Locate the cell with the specified text and output its (X, Y) center coordinate. 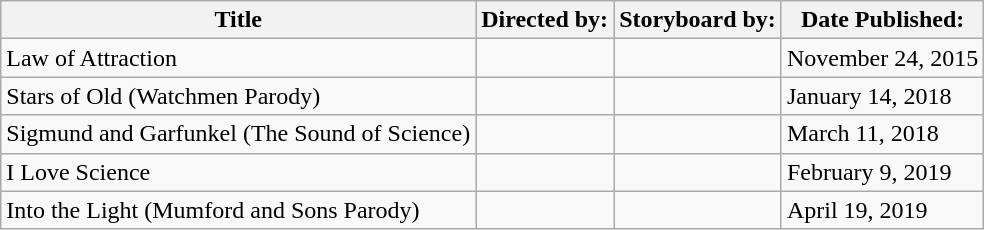
November 24, 2015 (882, 58)
Storyboard by: (698, 20)
April 19, 2019 (882, 210)
February 9, 2019 (882, 172)
Title (238, 20)
Sigmund and Garfunkel (The Sound of Science) (238, 134)
Stars of Old (Watchmen Parody) (238, 96)
Into the Light (Mumford and Sons Parody) (238, 210)
Directed by: (545, 20)
Law of Attraction (238, 58)
I Love Science (238, 172)
March 11, 2018 (882, 134)
January 14, 2018 (882, 96)
Date Published: (882, 20)
